Pinpoint the cell where the given text exists, returning its (x, y) midpoint coordinate. 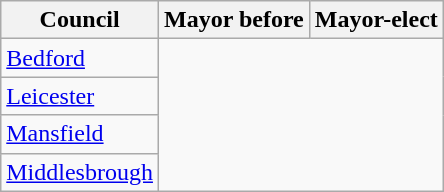
Bedford (80, 58)
Mayor-elect (376, 20)
Middlesbrough (80, 172)
Council (80, 20)
Mansfield (80, 134)
Leicester (80, 96)
Mayor before (234, 20)
